Scan for the cell matching the given text and deliver its [X, Y] coordinate at center. 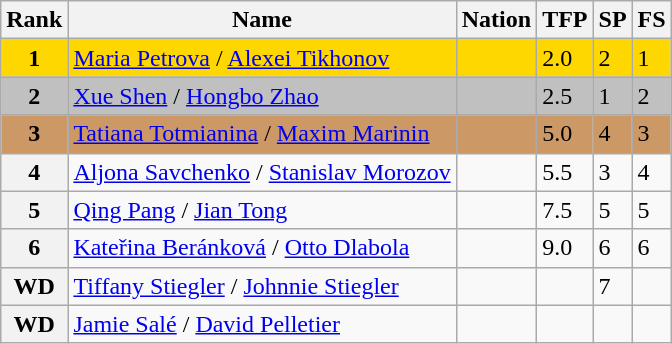
FS [652, 20]
7 [612, 286]
7.5 [565, 210]
Tatiana Totmianina / Maxim Marinin [262, 134]
Aljona Savchenko / Stanislav Morozov [262, 172]
Tiffany Stiegler / Johnnie Stiegler [262, 286]
5.5 [565, 172]
Jamie Salé / David Pelletier [262, 324]
9.0 [565, 248]
TFP [565, 20]
2.5 [565, 96]
2.0 [565, 58]
Kateřina Beránková / Otto Dlabola [262, 248]
Name [262, 20]
Rank [34, 20]
Qing Pang / Jian Tong [262, 210]
SP [612, 20]
Maria Petrova / Alexei Tikhonov [262, 58]
5.0 [565, 134]
Xue Shen / Hongbo Zhao [262, 96]
Nation [496, 20]
